From the cell containing the given text, extract its center point as (x, y) coordinate. 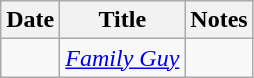
Family Guy (122, 58)
Notes (219, 20)
Date (30, 20)
Title (122, 20)
